For the text-containing cell, return its midpoint in (X, Y) coordinate format. 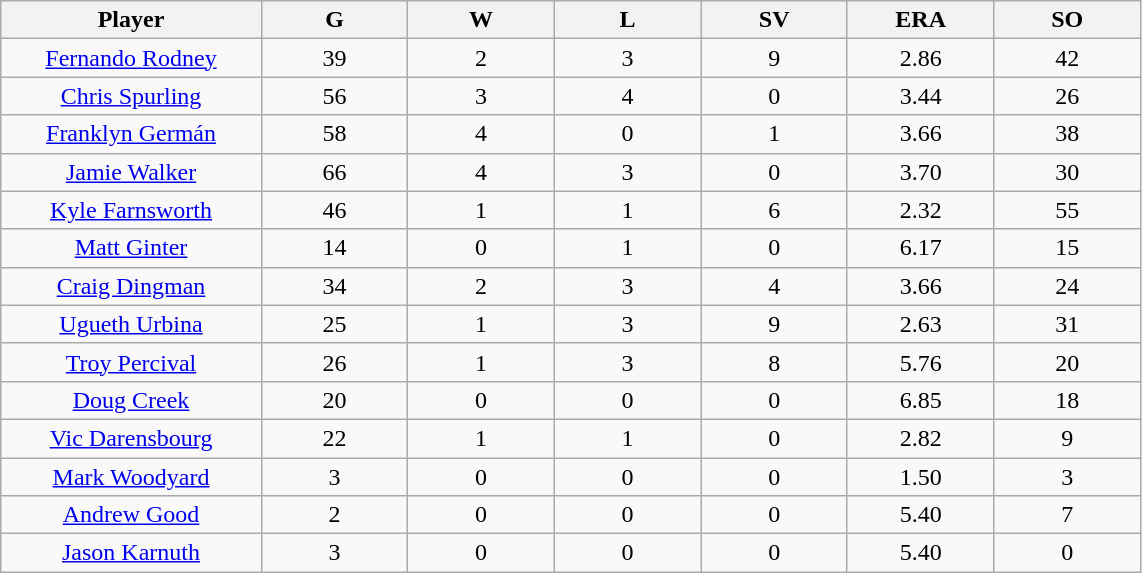
6 (774, 210)
38 (1068, 134)
Player (132, 20)
3.70 (920, 172)
5.76 (920, 362)
L (628, 20)
Franklyn Germán (132, 134)
31 (1068, 324)
8 (774, 362)
15 (1068, 248)
58 (334, 134)
SV (774, 20)
Doug Creek (132, 400)
39 (334, 58)
30 (1068, 172)
Troy Percival (132, 362)
25 (334, 324)
2.32 (920, 210)
Jamie Walker (132, 172)
SO (1068, 20)
24 (1068, 286)
Andrew Good (132, 515)
Kyle Farnsworth (132, 210)
7 (1068, 515)
2.63 (920, 324)
55 (1068, 210)
ERA (920, 20)
Craig Dingman (132, 286)
G (334, 20)
34 (334, 286)
Mark Woodyard (132, 477)
6.85 (920, 400)
46 (334, 210)
Fernando Rodney (132, 58)
66 (334, 172)
2.86 (920, 58)
2.82 (920, 438)
1.50 (920, 477)
3.44 (920, 96)
6.17 (920, 248)
Vic Darensbourg (132, 438)
56 (334, 96)
42 (1068, 58)
Matt Ginter (132, 248)
14 (334, 248)
W (482, 20)
Jason Karnuth (132, 553)
Ugueth Urbina (132, 324)
Chris Spurling (132, 96)
18 (1068, 400)
22 (334, 438)
